For the text-containing cell, return its midpoint in (X, Y) coordinate format. 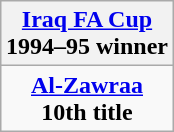
Iraq FA Cup1994–95 winner (86, 34)
Al-Zawraa10th title (86, 98)
